Pinpoint the cell where the given text exists, returning its [X, Y] midpoint coordinate. 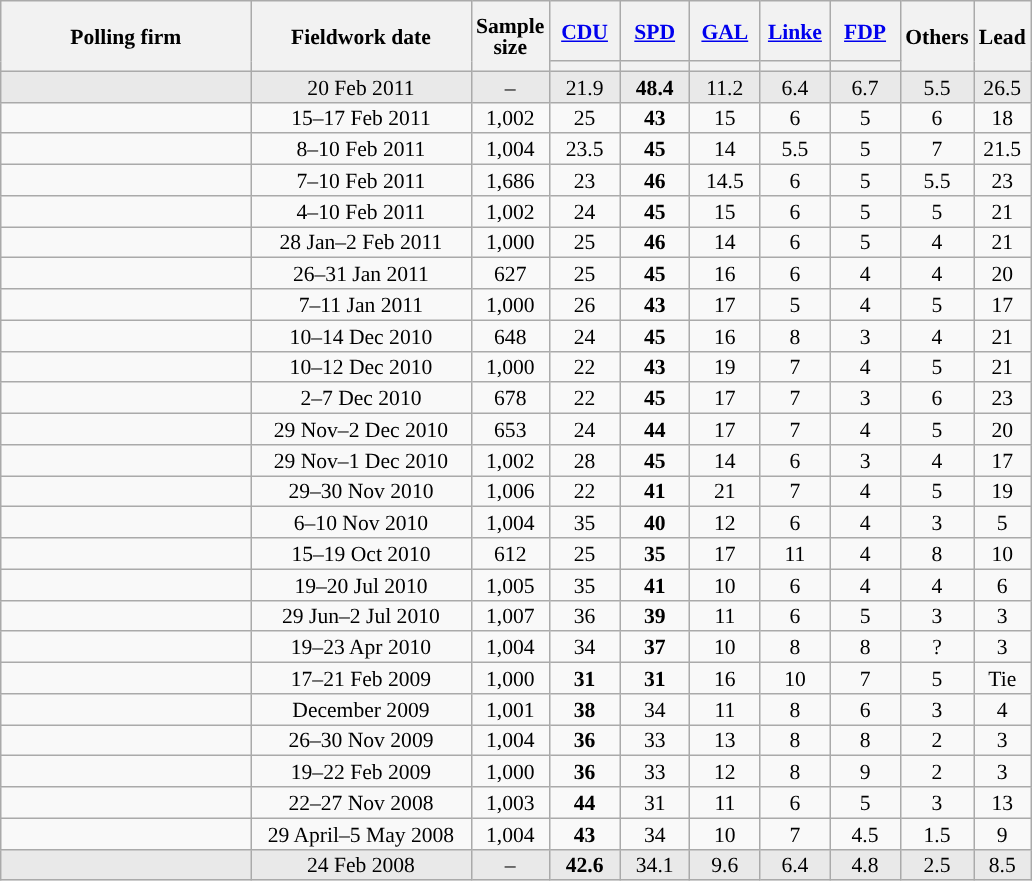
6–10 Nov 2010 [361, 522]
11.2 [725, 86]
42.6 [584, 864]
23.5 [584, 150]
? [937, 648]
19–22 Feb 2009 [361, 772]
38 [584, 710]
26–31 Jan 2011 [361, 274]
612 [510, 554]
26–30 Nov 2009 [361, 740]
7–10 Feb 2011 [361, 180]
2–7 Dec 2010 [361, 398]
Samplesize [510, 36]
Tie [1002, 678]
20 Feb 2011 [361, 86]
1,686 [510, 180]
19–23 Apr 2010 [361, 648]
29 Jun–2 Jul 2010 [361, 616]
FDP [865, 31]
Others [937, 36]
29 Nov–2 Dec 2010 [361, 430]
SPD [655, 31]
7–11 Jan 2011 [361, 304]
4.8 [865, 864]
Linke [795, 31]
26 [584, 304]
December 2009 [361, 710]
15–17 Feb 2011 [361, 118]
653 [510, 430]
1,006 [510, 492]
2.5 [937, 864]
Lead [1002, 36]
10–12 Dec 2010 [361, 366]
1,001 [510, 710]
15–19 Oct 2010 [361, 554]
678 [510, 398]
8–10 Feb 2011 [361, 150]
37 [655, 648]
CDU [584, 31]
1,007 [510, 616]
10–14 Dec 2010 [361, 336]
29 April–5 May 2008 [361, 834]
17–21 Feb 2009 [361, 678]
4–10 Feb 2011 [361, 212]
29–30 Nov 2010 [361, 492]
26.5 [1002, 86]
22–27 Nov 2008 [361, 802]
627 [510, 274]
19–20 Jul 2010 [361, 584]
21.5 [1002, 150]
1,005 [510, 584]
39 [655, 616]
34.1 [655, 864]
648 [510, 336]
4.5 [865, 834]
Fieldwork date [361, 36]
28 Jan–2 Feb 2011 [361, 242]
48.4 [655, 86]
1,003 [510, 802]
24 Feb 2008 [361, 864]
29 Nov–1 Dec 2010 [361, 460]
Polling firm [126, 36]
28 [584, 460]
9.6 [725, 864]
1.5 [937, 834]
40 [655, 522]
6.7 [865, 86]
21.9 [584, 86]
GAL [725, 31]
8.5 [1002, 864]
14.5 [725, 180]
18 [1002, 118]
